Detect which cell encompasses the target text, then output its [X, Y] center coordinate. 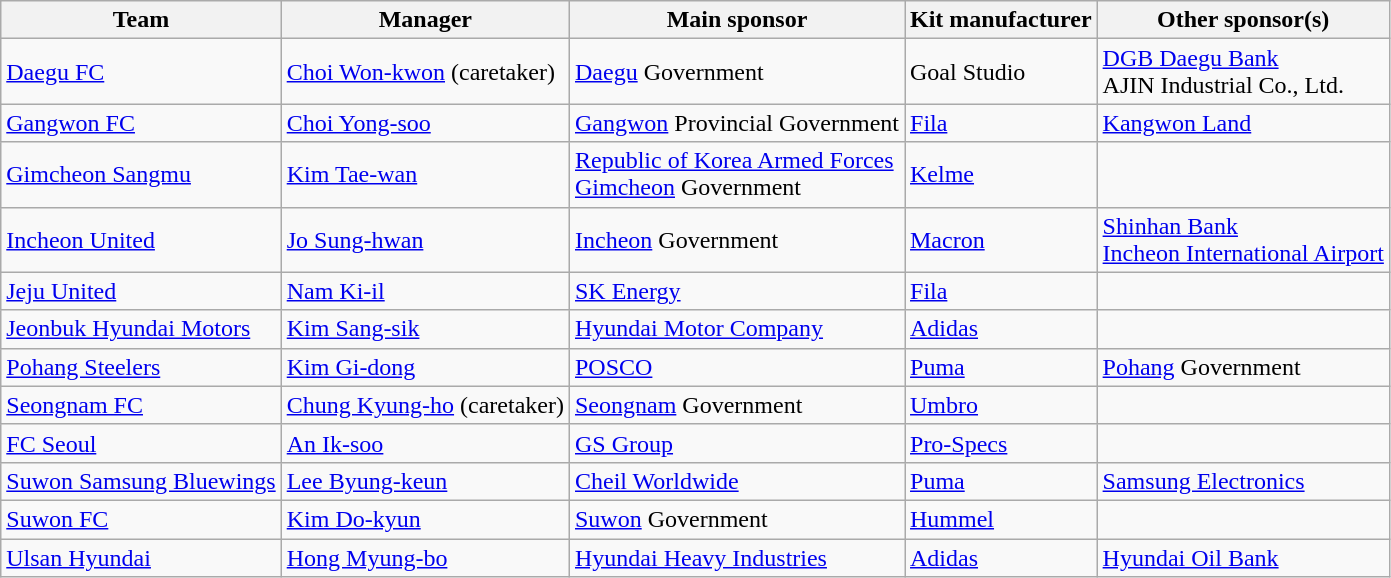
FC Seoul [141, 443]
Jo Sung-hwan [425, 240]
Incheon United [141, 240]
Republic of Korea Armed Forces Gimcheon Government [736, 174]
Suwon Government [736, 519]
Gangwon Provincial Government [736, 123]
DGB Daegu BankAJIN Industrial Co., Ltd. [1243, 72]
GS Group [736, 443]
Manager [425, 20]
Kit manufacturer [1000, 20]
Seongnam FC [141, 405]
Lee Byung-keun [425, 481]
POSCO [736, 367]
Hong Myung-bo [425, 557]
SK Energy [736, 291]
Umbro [1000, 405]
Shinhan BankIncheon International Airport [1243, 240]
Choi Won-kwon (caretaker) [425, 72]
Kim Tae-wan [425, 174]
Pohang Steelers [141, 367]
Samsung Electronics [1243, 481]
Suwon FC [141, 519]
Chung Kyung-ho (caretaker) [425, 405]
Kim Do-kyun [425, 519]
Daegu Government [736, 72]
Cheil Worldwide [736, 481]
Hyundai Motor Company [736, 329]
Ulsan Hyundai [141, 557]
Team [141, 20]
Other sponsor(s) [1243, 20]
Hyundai Oil Bank [1243, 557]
Choi Yong-soo [425, 123]
Pro-Specs [1000, 443]
Pohang Government [1243, 367]
Kelme [1000, 174]
Jeonbuk Hyundai Motors [141, 329]
Gimcheon Sangmu [141, 174]
Kim Sang-sik [425, 329]
Kangwon Land [1243, 123]
Seongnam Government [736, 405]
An Ik-soo [425, 443]
Incheon Government [736, 240]
Hummel [1000, 519]
Kim Gi-dong [425, 367]
Daegu FC [141, 72]
Main sponsor [736, 20]
Macron [1000, 240]
Gangwon FC [141, 123]
Jeju United [141, 291]
Nam Ki-il [425, 291]
Suwon Samsung Bluewings [141, 481]
Goal Studio [1000, 72]
Hyundai Heavy Industries [736, 557]
